Capture the cell that displays the provided text and extract its (X, Y) central coordinate. 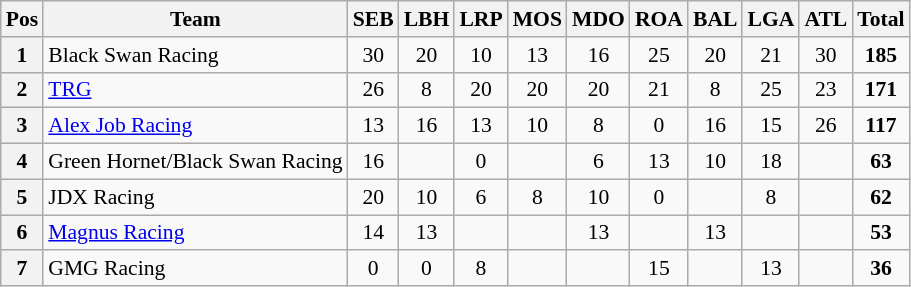
62 (880, 197)
ATL (826, 19)
SEB (374, 19)
171 (880, 90)
JDX Racing (195, 197)
Black Swan Racing (195, 55)
Pos (22, 19)
53 (880, 233)
MDO (598, 19)
Alex Job Racing (195, 126)
BAL (716, 19)
LRP (480, 19)
63 (880, 162)
Team (195, 19)
LBH (427, 19)
MOS (538, 19)
Magnus Racing (195, 233)
TRG (195, 90)
Total (880, 19)
LGA (770, 19)
Green Hornet/Black Swan Racing (195, 162)
2 (22, 90)
ROA (659, 19)
7 (22, 269)
117 (880, 126)
18 (770, 162)
1 (22, 55)
23 (826, 90)
4 (22, 162)
185 (880, 55)
36 (880, 269)
3 (22, 126)
GMG Racing (195, 269)
5 (22, 197)
14 (374, 233)
